Return [X, Y] of the center of cell containing provided text 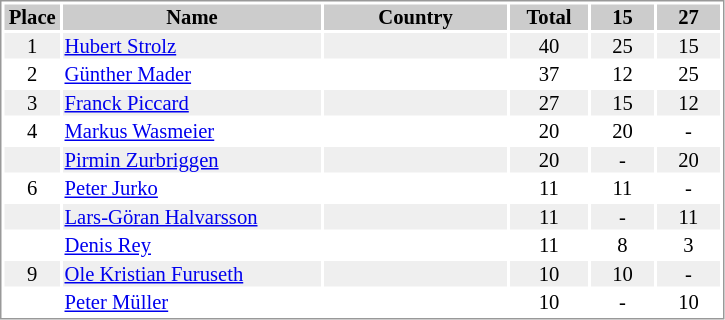
6 [32, 189]
4 [32, 131]
Pirmin Zurbriggen [192, 160]
Hubert Strolz [192, 46]
Total [549, 17]
Ole Kristian Furuseth [192, 274]
Denis Rey [192, 245]
Country [416, 17]
Name [192, 17]
Franck Piccard [192, 103]
Lars-Göran Halvarsson [192, 217]
Günther Mader [192, 75]
Markus Wasmeier [192, 131]
2 [32, 75]
9 [32, 274]
37 [549, 75]
1 [32, 46]
8 [622, 245]
Peter Müller [192, 303]
40 [549, 46]
Peter Jurko [192, 189]
Place [32, 17]
